Pinpoint the cell where the given text exists, returning its (x, y) midpoint coordinate. 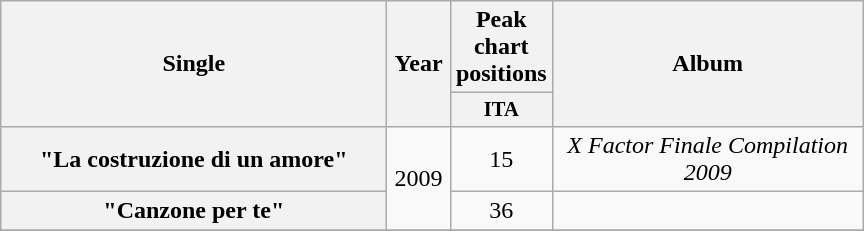
36 (501, 211)
X Factor Finale Compilation 2009 (708, 158)
"Canzone per te" (194, 211)
ITA (501, 110)
Album (708, 64)
15 (501, 158)
Peak chart positions (501, 47)
Year (419, 64)
Single (194, 64)
"La costruzione di un amore" (194, 158)
2009 (419, 178)
